Scan for the cell matching the given text and deliver its [x, y] coordinate at center. 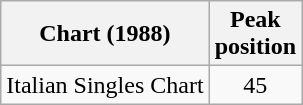
Italian Singles Chart [105, 85]
Chart (1988) [105, 34]
Peakposition [255, 34]
45 [255, 85]
